Find where the given text appears and provide that cell's center as (X, Y) coordinate. 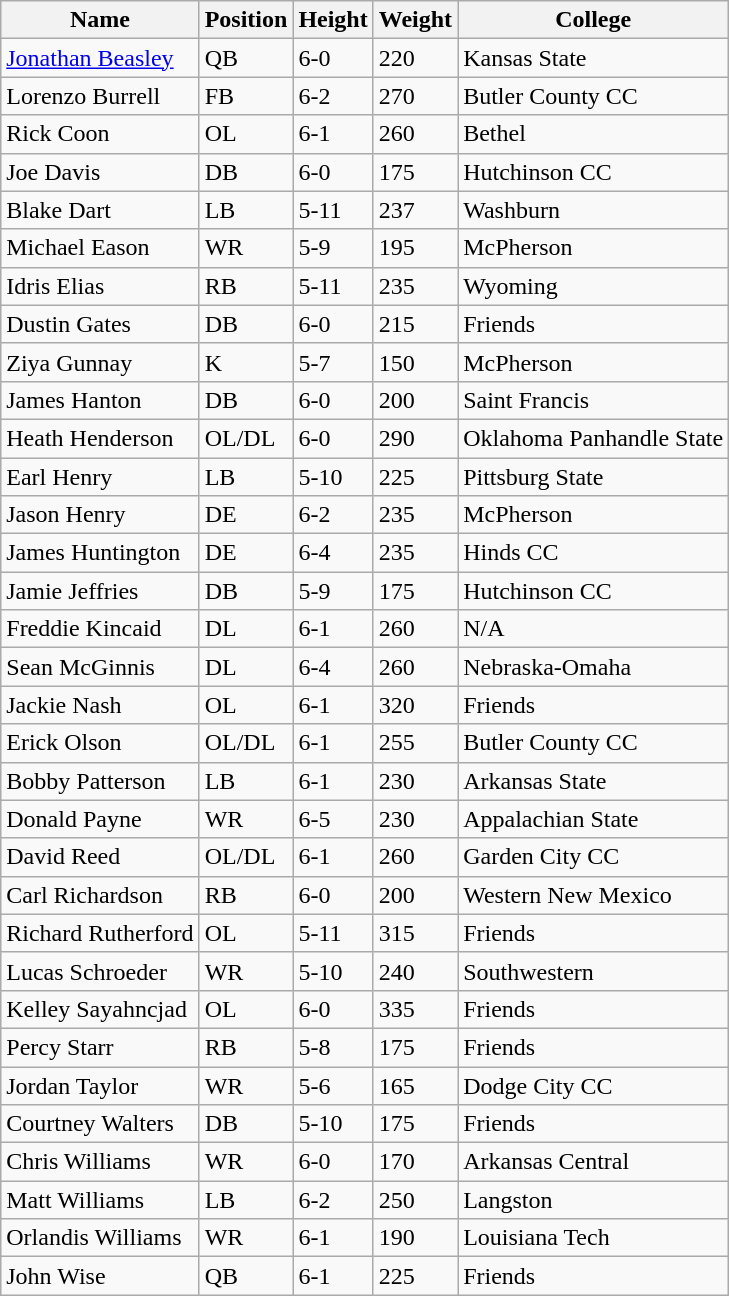
Washburn (594, 210)
Arkansas Central (594, 1162)
Chris Williams (100, 1162)
255 (415, 743)
Bethel (594, 134)
315 (415, 933)
Erick Olson (100, 743)
Jonathan Beasley (100, 58)
270 (415, 96)
Nebraska-Omaha (594, 667)
N/A (594, 629)
Jason Henry (100, 515)
Michael Eason (100, 248)
James Hanton (100, 400)
Courtney Walters (100, 1124)
Pittsburg State (594, 477)
Louisiana Tech (594, 1238)
Height (333, 20)
195 (415, 248)
Heath Henderson (100, 438)
150 (415, 362)
5-6 (333, 1085)
Position (246, 20)
College (594, 20)
Saint Francis (594, 400)
Hinds CC (594, 553)
Rick Coon (100, 134)
Freddie Kincaid (100, 629)
Wyoming (594, 286)
K (246, 362)
320 (415, 705)
Percy Starr (100, 1047)
Western New Mexico (594, 895)
Jackie Nash (100, 705)
Bobby Patterson (100, 781)
Jamie Jeffries (100, 591)
Dodge City CC (594, 1085)
5-8 (333, 1047)
Earl Henry (100, 477)
6-5 (333, 819)
Joe Davis (100, 172)
5-7 (333, 362)
215 (415, 324)
Lucas Schroeder (100, 971)
Kansas State (594, 58)
Richard Rutherford (100, 933)
Jordan Taylor (100, 1085)
FB (246, 96)
Idris Elias (100, 286)
Appalachian State (594, 819)
Weight (415, 20)
290 (415, 438)
237 (415, 210)
165 (415, 1085)
Southwestern (594, 971)
220 (415, 58)
Sean McGinnis (100, 667)
Name (100, 20)
Matt Williams (100, 1200)
John Wise (100, 1276)
335 (415, 1009)
Ziya Gunnay (100, 362)
Dustin Gates (100, 324)
240 (415, 971)
David Reed (100, 857)
Blake Dart (100, 210)
Langston (594, 1200)
Donald Payne (100, 819)
Lorenzo Burrell (100, 96)
Arkansas State (594, 781)
250 (415, 1200)
James Huntington (100, 553)
170 (415, 1162)
Oklahoma Panhandle State (594, 438)
Kelley Sayahncjad (100, 1009)
190 (415, 1238)
Garden City CC (594, 857)
Orlandis Williams (100, 1238)
Carl Richardson (100, 895)
